Find where the given text appears and provide that cell's center as [x, y] coordinate. 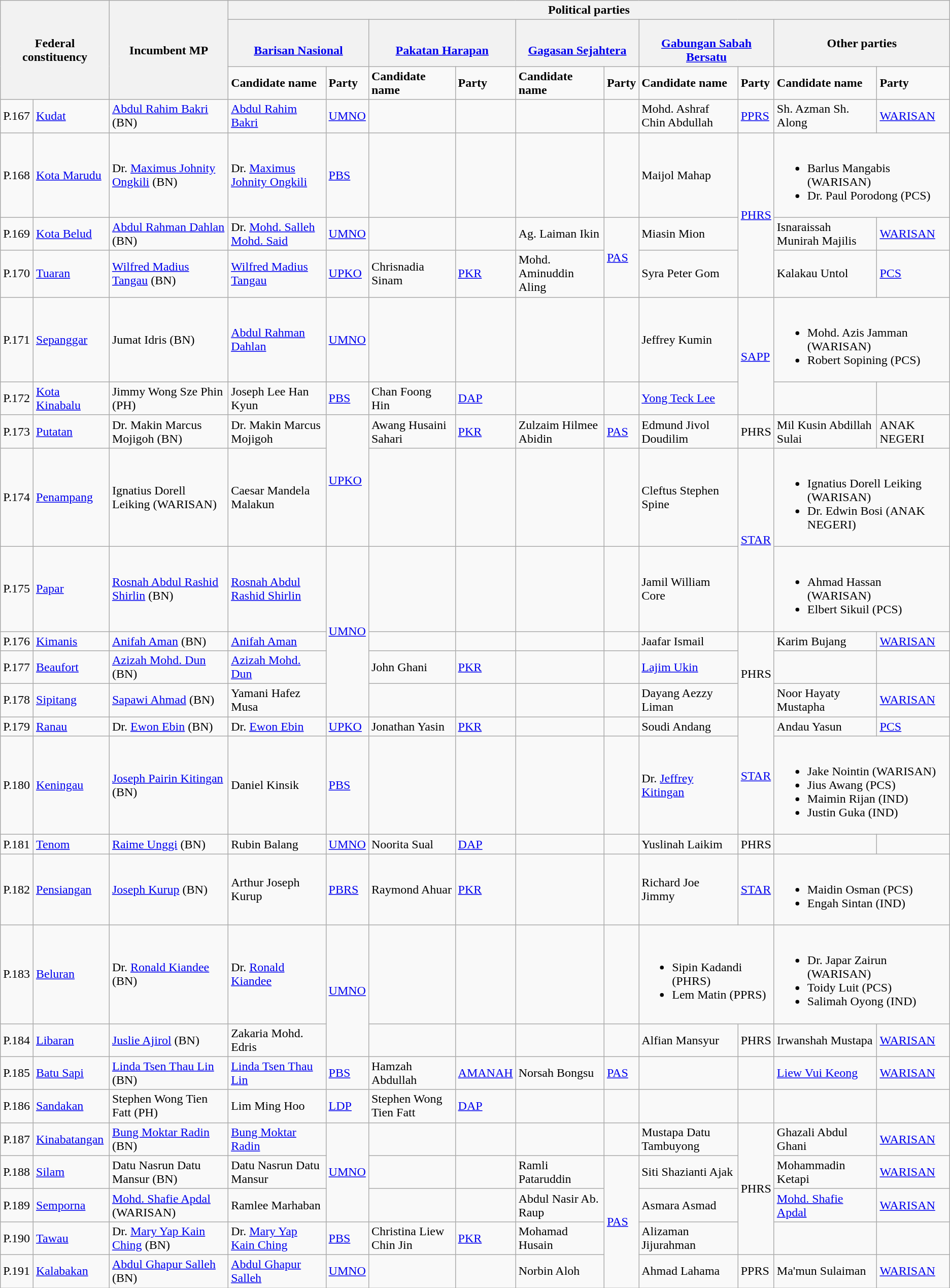
Azizah Mohd. Dun (BN) [168, 667]
P.186 [17, 1106]
Papar [72, 589]
Ghazali Abdul Ghani [825, 1139]
Chan Foong Hin [412, 398]
Sipin Kadandi (PHRS)Lem Matin (PPRS) [706, 974]
Lajim Ukin [688, 667]
Kota Belud [72, 234]
Hamzah Abdullah [412, 1073]
Andau Yasun [825, 726]
SAPP [756, 356]
Ma'mun Sulaiman [825, 1271]
P.179 [17, 726]
Zakaria Mohd. Edris [277, 1040]
P.175 [17, 589]
Yamani Hafez Musa [277, 701]
Kinabatangan [72, 1139]
P.191 [17, 1271]
Siti Shazianti Ajak [688, 1172]
Datu Nasrun Datu Mansur [277, 1172]
Pakatan Harapan [442, 43]
Azizah Mohd. Dun [277, 667]
Kalabakan [72, 1271]
P.177 [17, 667]
Bung Moktar Radin [277, 1139]
Barlus Mangabis (WARISAN)Dr. Paul Porodong (PCS) [862, 175]
Mustapa Datu Tambuyong [688, 1139]
Keningau [72, 785]
Joseph Kurup (BN) [168, 889]
Abdul Rahman Dahlan [277, 339]
Rosnah Abdul Rashid Shirlin (BN) [168, 589]
Mohd. Shafie Apdal [825, 1205]
Christina Liew Chin Jin [412, 1238]
Ramlee Marhaban [277, 1205]
AMANAH [485, 1073]
Stephen Wong Tien Fatt (PH) [168, 1106]
P.182 [17, 889]
Anifah Aman (BN) [168, 641]
Jeffrey Kumin [688, 339]
Mohd. Ashraf Chin Abdullah [688, 116]
P.174 [17, 497]
Abdul Nasir Ab. Raup [560, 1205]
Jimmy Wong Sze Phin (PH) [168, 398]
Semporna [72, 1205]
Ignatius Dorell Leiking (WARISAN) [168, 497]
Pensiangan [72, 889]
Ahmad Hassan (WARISAN)Elbert Sikuil (PCS) [862, 589]
Ignatius Dorell Leiking (WARISAN)Dr. Edwin Bosi (ANAK NEGERI) [862, 497]
Libaran [72, 1040]
Richard Joe Jimmy [688, 889]
Penampang [72, 497]
Beluran [72, 974]
Mohd. Shafie Apdal (WARISAN) [168, 1205]
P.188 [17, 1172]
Bung Moktar Radin (BN) [168, 1139]
Kota Marudu [72, 175]
Jumat Idris (BN) [168, 339]
Yong Teck Lee [688, 398]
Linda Tsen Thau Lin (BN) [168, 1073]
Rosnah Abdul Rashid Shirlin [277, 589]
P.184 [17, 1040]
Dr. Mary Yap Kain Ching [277, 1238]
Joseph Lee Han Kyun [277, 398]
Edmund Jivol Doudilim [688, 432]
Ag. Laiman Ikin [560, 234]
Ramli Pataruddin [560, 1172]
Jamil William Core [688, 589]
Dayang Aezzy Liman [688, 701]
Kimanis [72, 641]
P.178 [17, 701]
Ahmad Lahama [688, 1271]
PBRS [347, 889]
Tawau [72, 1238]
Political parties [589, 10]
Awang Husaini Sahari [412, 432]
Putatan [72, 432]
Lim Ming Hoo [277, 1106]
Jaafar Ismail [688, 641]
Dr. Mohd. Salleh Mohd. Said [277, 234]
Linda Tsen Thau Lin [277, 1073]
Wilfred Madius Tangau (BN) [168, 274]
Mil Kusin Abdillah Sulai [825, 432]
Noorita Sual [412, 844]
Dr. Maximus Johnity Ongkili (BN) [168, 175]
Dr. Makin Marcus Mojigoh (BN) [168, 432]
Yuslinah Laikim [688, 844]
Dr. Jeffrey Kitingan [688, 785]
Norbin Aloh [560, 1271]
Dr. Ewon Ebin [277, 726]
Mohammadin Ketapi [825, 1172]
P.187 [17, 1139]
Alizaman Jijurahman [688, 1238]
P.189 [17, 1205]
Kalakau Untol [825, 274]
Rubin Balang [277, 844]
Sh. Azman Sh. Along [825, 116]
P.172 [17, 398]
Abdul Ghapur Salleh (BN) [168, 1271]
Dr. Makin Marcus Mojigoh [277, 432]
Dr. Ewon Ebin (BN) [168, 726]
Sepanggar [72, 339]
Dr. Mary Yap Kain Ching (BN) [168, 1238]
Caesar Mandela Malakun [277, 497]
Karim Bujang [825, 641]
Juslie Ajirol (BN) [168, 1040]
Cleftus Stephen Spine [688, 497]
Syra Peter Gom [688, 274]
Gabungan Sabah Bersatu [706, 43]
ANAK NEGERI [913, 432]
Ranau [72, 726]
Dr. Japar Zairun (WARISAN)Toidy Luit (PCS)Salimah Oyong (IND) [862, 974]
P.170 [17, 274]
John Ghani [412, 667]
P.169 [17, 234]
Isnaraissah Munirah Majilis [825, 234]
P.181 [17, 844]
P.183 [17, 974]
Mohamad Husain [560, 1238]
Zulzaim Hilmee Abidin [560, 432]
Abdul Rahim Bakri [277, 116]
Jake Nointin (WARISAN)Jius Awang (PCS)Maimin Rijan (IND)Justin Guka (IND) [862, 785]
P.171 [17, 339]
P.168 [17, 175]
Gagasan Sejahtera [578, 43]
Federal constituency [55, 50]
Alfian Mansyur [688, 1040]
Maijol Mahap [688, 175]
Chrisnadia Sinam [412, 274]
Other parties [862, 43]
Stephen Wong Tien Fatt [412, 1106]
Irwanshah Mustapa [825, 1040]
Liew Vui Keong [825, 1073]
P.190 [17, 1238]
Arthur Joseph Kurup [277, 889]
P.173 [17, 432]
Abdul Ghapur Salleh [277, 1271]
Wilfred Madius Tangau [277, 274]
Datu Nasrun Datu Mansur (BN) [168, 1172]
Sandakan [72, 1106]
Abdul Rahim Bakri (BN) [168, 116]
Dr. Ronald Kiandee (BN) [168, 974]
Batu Sapi [72, 1073]
Raymond Ahuar [412, 889]
Mohd. Aminuddin Aling [560, 274]
Daniel Kinsik [277, 785]
Incumbent MP [168, 50]
P.180 [17, 785]
Dr. Ronald Kiandee [277, 974]
LDP [347, 1106]
Anifah Aman [277, 641]
Barisan Nasional [298, 43]
Tuaran [72, 274]
Sapawi Ahmad (BN) [168, 701]
Miasin Mion [688, 234]
Norsah Bongsu [560, 1073]
Beaufort [72, 667]
Joseph Pairin Kitingan (BN) [168, 785]
Sipitang [72, 701]
Jonathan Yasin [412, 726]
P.185 [17, 1073]
P.167 [17, 116]
Tenom [72, 844]
Kota Kinabalu [72, 398]
Noor Hayaty Mustapha [825, 701]
Mohd. Azis Jamman (WARISAN)Robert Sopining (PCS) [862, 339]
Kudat [72, 116]
Abdul Rahman Dahlan (BN) [168, 234]
P.176 [17, 641]
Soudi Andang [688, 726]
Silam [72, 1172]
Raime Unggi (BN) [168, 844]
Dr. Maximus Johnity Ongkili [277, 175]
Asmara Asmad [688, 1205]
Maidin Osman (PCS)Engah Sintan (IND) [862, 889]
